Provide the [X, Y] coordinate of the cell's center where the given text is located.  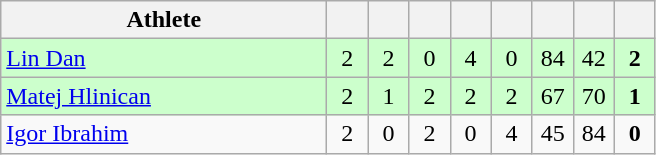
Athlete [164, 20]
70 [594, 96]
Igor Ibrahim [164, 134]
67 [552, 96]
42 [594, 58]
Matej Hlinican [164, 96]
45 [552, 134]
Lin Dan [164, 58]
